Output the (X, Y) coordinate of the center of the cell containing the given text.  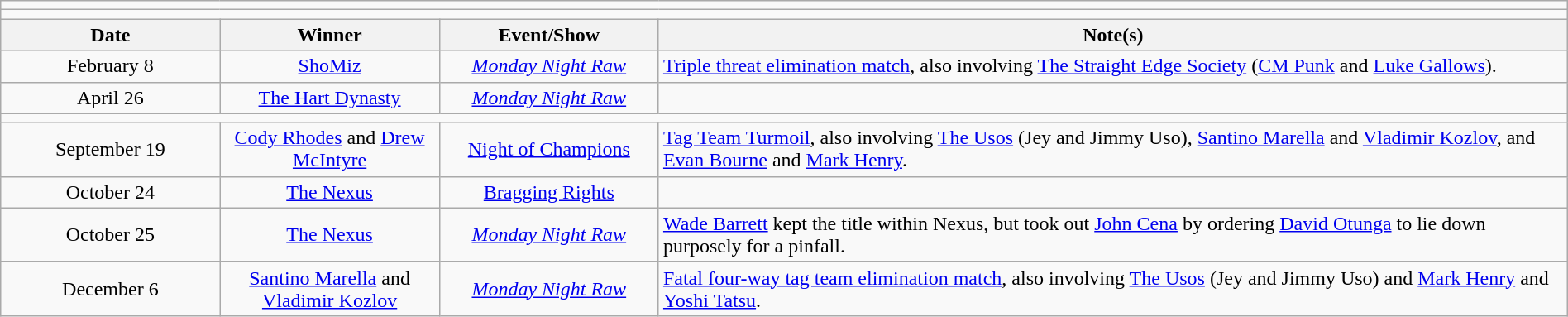
September 19 (111, 149)
Event/Show (549, 35)
April 26 (111, 98)
Winner (329, 35)
Night of Champions (549, 149)
Triple threat elimination match, also involving The Straight Edge Society (CM Punk and Luke Gallows). (1113, 66)
December 6 (111, 288)
Santino Marella and Vladimir Kozlov (329, 288)
October 24 (111, 192)
The Hart Dynasty (329, 98)
Cody Rhodes and Drew McIntyre (329, 149)
February 8 (111, 66)
Date (111, 35)
Bragging Rights (549, 192)
Note(s) (1113, 35)
Tag Team Turmoil, also involving The Usos (Jey and Jimmy Uso), Santino Marella and Vladimir Kozlov, and Evan Bourne and Mark Henry. (1113, 149)
Fatal four-way tag team elimination match, also involving The Usos (Jey and Jimmy Uso) and Mark Henry and Yoshi Tatsu. (1113, 288)
ShoMiz (329, 66)
October 25 (111, 235)
Wade Barrett kept the title within Nexus, but took out John Cena by ordering David Otunga to lie down purposely for a pinfall. (1113, 235)
